Detect which cell encompasses the target text, then output its (x, y) center coordinate. 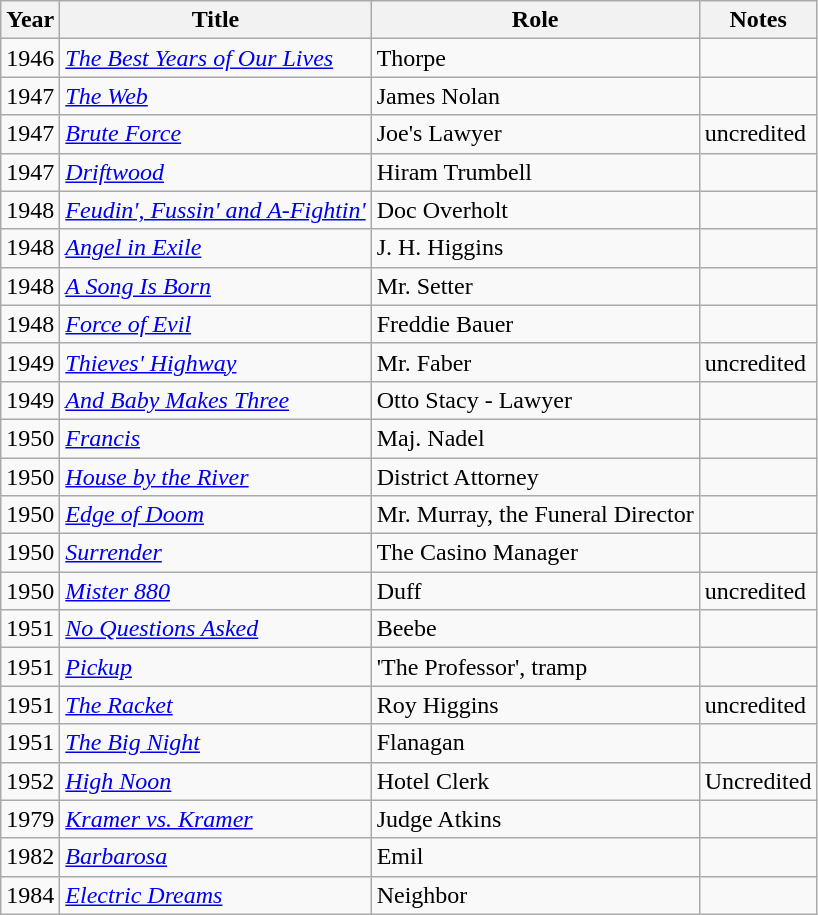
The Best Years of Our Lives (216, 58)
The Web (216, 96)
House by the River (216, 477)
Uncredited (758, 781)
Electric Dreams (216, 895)
Thieves' Highway (216, 362)
Angel in Exile (216, 248)
The Casino Manager (535, 553)
Neighbor (535, 895)
Flanagan (535, 743)
A Song Is Born (216, 286)
1952 (30, 781)
The Racket (216, 705)
Role (535, 20)
Doc Overholt (535, 210)
Roy Higgins (535, 705)
Joe's Lawyer (535, 134)
Mr. Murray, the Funeral Director (535, 515)
Thorpe (535, 58)
Mister 880 (216, 591)
Force of Evil (216, 324)
Otto Stacy - Lawyer (535, 400)
1946 (30, 58)
Edge of Doom (216, 515)
Barbarosa (216, 857)
The Big Night (216, 743)
1979 (30, 819)
Surrender (216, 553)
Driftwood (216, 172)
1982 (30, 857)
High Noon (216, 781)
District Attorney (535, 477)
Judge Atkins (535, 819)
Brute Force (216, 134)
And Baby Makes Three (216, 400)
J. H. Higgins (535, 248)
Pickup (216, 667)
Title (216, 20)
Mr. Faber (535, 362)
Maj. Nadel (535, 438)
Hotel Clerk (535, 781)
'The Professor', tramp (535, 667)
Duff (535, 591)
Freddie Bauer (535, 324)
Feudin', Fussin' and A-Fightin' (216, 210)
James Nolan (535, 96)
Year (30, 20)
Beebe (535, 629)
Emil (535, 857)
Kramer vs. Kramer (216, 819)
No Questions Asked (216, 629)
Francis (216, 438)
Hiram Trumbell (535, 172)
Notes (758, 20)
Mr. Setter (535, 286)
1984 (30, 895)
